Identify which cell holds the provided text, then report its [X, Y] central coordinate. 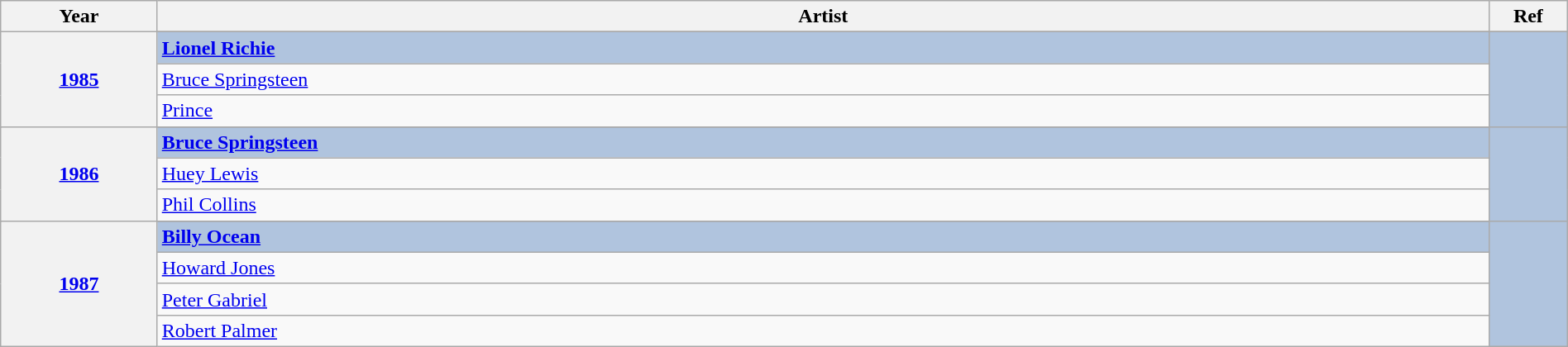
Phil Collins [823, 205]
Lionel Richie [823, 48]
Prince [823, 111]
Howard Jones [823, 268]
Ref [1528, 17]
Huey Lewis [823, 173]
1987 [79, 283]
Year [79, 17]
Robert Palmer [823, 330]
Artist [823, 17]
1986 [79, 173]
1985 [79, 79]
Peter Gabriel [823, 299]
Billy Ocean [823, 236]
